Detect which cell encompasses the target text, then output its [x, y] center coordinate. 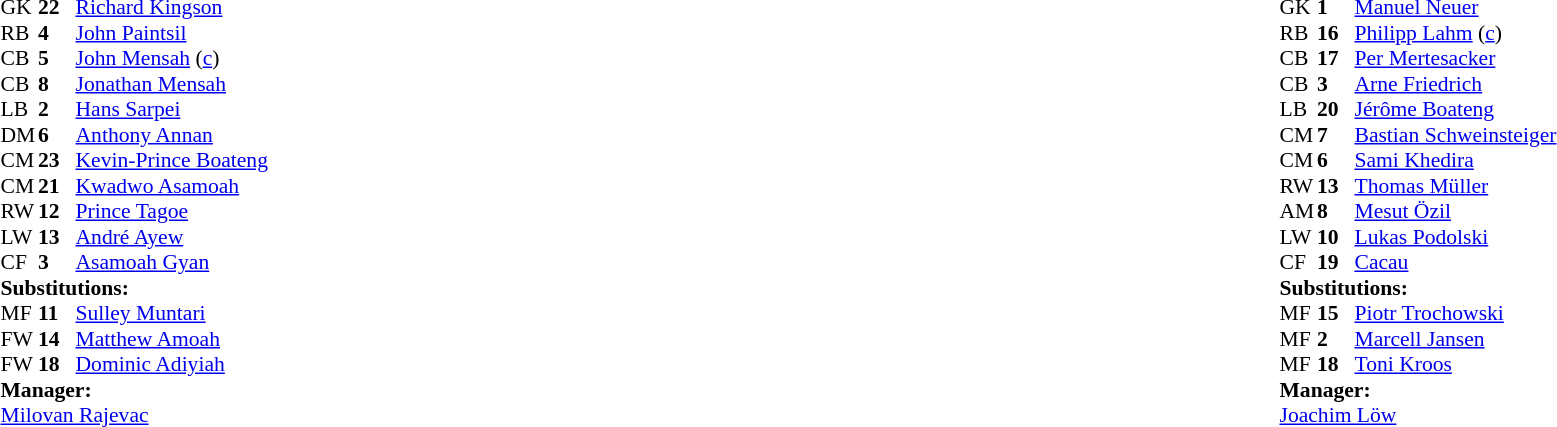
23 [57, 161]
Philipp Lahm (c) [1455, 33]
20 [1336, 109]
André Ayew [172, 237]
10 [1336, 237]
John Mensah (c) [172, 59]
11 [57, 313]
Arne Friedrich [1455, 84]
Kevin-Prince Boateng [172, 161]
19 [1336, 263]
DM [19, 135]
17 [1336, 59]
5 [57, 59]
Kwadwo Asamoah [172, 186]
Toni Kroos [1455, 365]
Asamoah Gyan [172, 263]
Dominic Adiyiah [172, 365]
Anthony Annan [172, 135]
21 [57, 186]
Piotr Trochowski [1455, 313]
John Paintsil [172, 33]
Mesut Özil [1455, 211]
Jérôme Boateng [1455, 109]
4 [57, 33]
Matthew Amoah [172, 339]
15 [1336, 313]
7 [1336, 135]
Cacau [1455, 263]
12 [57, 211]
Jonathan Mensah [172, 84]
Marcell Jansen [1455, 339]
16 [1336, 33]
AM [1298, 211]
Prince Tagoe [172, 211]
Bastian Schweinsteiger [1455, 135]
Sami Khedira [1455, 161]
14 [57, 339]
Hans Sarpei [172, 109]
Lukas Podolski [1455, 237]
Sulley Muntari [172, 313]
Thomas Müller [1455, 186]
Per Mertesacker [1455, 59]
